Find where the given text appears and provide that cell's center as (x, y) coordinate. 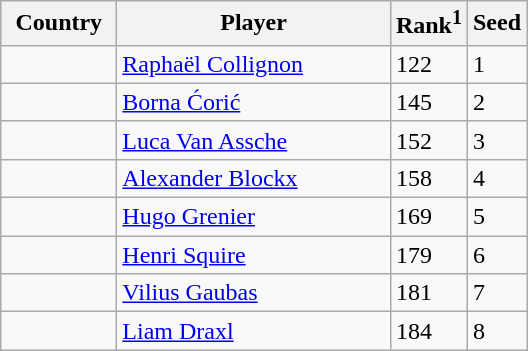
Luca Van Assche (254, 140)
Rank1 (428, 24)
1 (496, 64)
6 (496, 255)
4 (496, 178)
Liam Draxl (254, 331)
Hugo Grenier (254, 217)
184 (428, 331)
Player (254, 24)
158 (428, 178)
122 (428, 64)
8 (496, 331)
169 (428, 217)
2 (496, 102)
Henri Squire (254, 255)
145 (428, 102)
181 (428, 293)
152 (428, 140)
Vilius Gaubas (254, 293)
3 (496, 140)
179 (428, 255)
Alexander Blockx (254, 178)
Country (59, 24)
Raphaël Collignon (254, 64)
Seed (496, 24)
Borna Ćorić (254, 102)
5 (496, 217)
7 (496, 293)
